Pinpoint the cell where the given text exists, returning its (X, Y) midpoint coordinate. 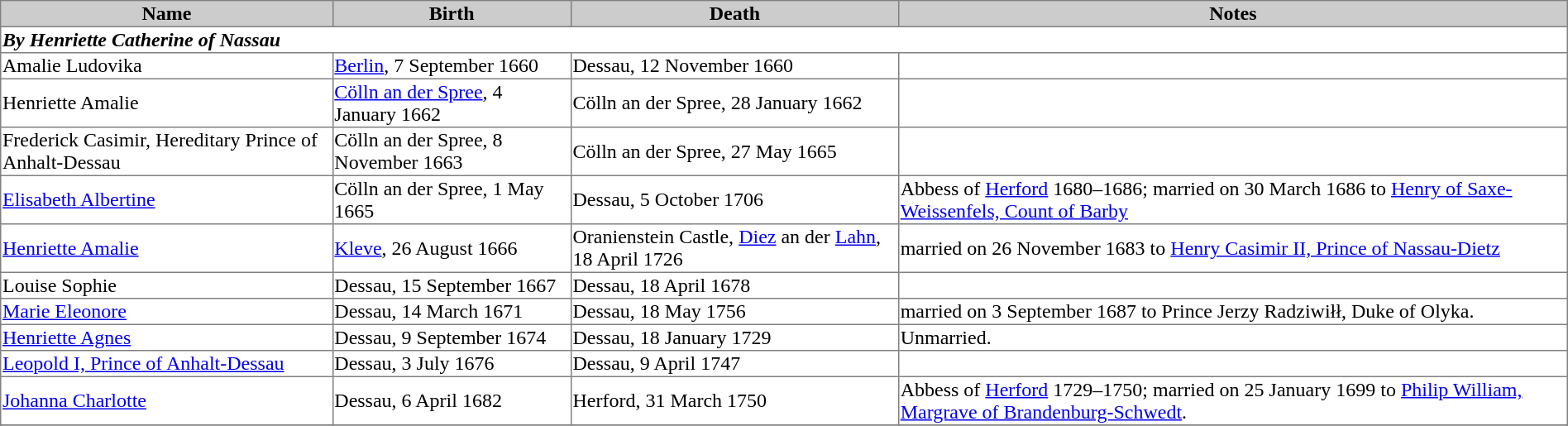
Abbess of Herford 1729–1750; married on 25 January 1699 to Philip William, Margrave of Brandenburg-Schwedt. (1232, 400)
Elisabeth Albertine (167, 199)
Johanna Charlotte (167, 400)
Name (167, 14)
Dessau, 9 April 1747 (734, 364)
Cölln an der Spree, 4 January 1662 (452, 103)
Cölln an der Spree, 28 January 1662 (734, 103)
Oranienstein Castle, Diez an der Lahn, 18 April 1726 (734, 248)
Abbess of Herford 1680–1686; married on 30 March 1686 to Henry of Saxe-Weissenfels, Count of Barby (1232, 199)
Louise Sophie (167, 285)
Dessau, 6 April 1682 (452, 400)
Dessau, 3 July 1676 (452, 364)
Cölln an der Spree, 27 May 1665 (734, 151)
Dessau, 9 September 1674 (452, 337)
Dessau, 18 May 1756 (734, 312)
Birth (452, 14)
Dessau, 12 November 1660 (734, 66)
By Henriette Catherine of Nassau (784, 40)
Dessau, 15 September 1667 (452, 285)
Berlin, 7 September 1660 (452, 66)
Cölln an der Spree, 1 May 1665 (452, 199)
Marie Eleonore (167, 312)
Amalie Ludovika (167, 66)
married on 3 September 1687 to Prince Jerzy Radziwiłł, Duke of Olyka. (1232, 312)
married on 26 November 1683 to Henry Casimir II, Prince of Nassau-Dietz (1232, 248)
Herford, 31 March 1750 (734, 400)
Dessau, 5 October 1706 (734, 199)
Death (734, 14)
Leopold I, Prince of Anhalt-Dessau (167, 364)
Dessau, 18 April 1678 (734, 285)
Dessau, 14 March 1671 (452, 312)
Unmarried. (1232, 337)
Cölln an der Spree, 8 November 1663 (452, 151)
Kleve, 26 August 1666 (452, 248)
Notes (1232, 14)
Frederick Casimir, Hereditary Prince of Anhalt-Dessau (167, 151)
Dessau, 18 January 1729 (734, 337)
Henriette Agnes (167, 337)
